Provide the [X, Y] coordinate of the cell's center where the given text is located.  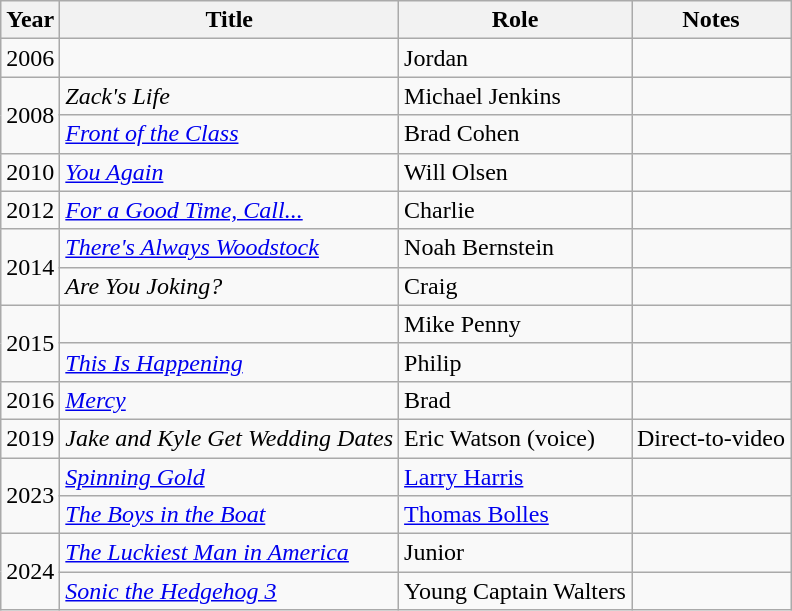
Sonic the Hedgehog 3 [230, 591]
Role [516, 20]
Thomas Bolles [516, 515]
Spinning Gold [230, 477]
2015 [30, 343]
For a Good Time, Call... [230, 210]
Craig [516, 286]
This Is Happening [230, 362]
2016 [30, 400]
2008 [30, 115]
Larry Harris [516, 477]
Brad Cohen [516, 134]
You Again [230, 172]
Jake and Kyle Get Wedding Dates [230, 438]
Brad [516, 400]
The Boys in the Boat [230, 515]
Eric Watson (voice) [516, 438]
2014 [30, 267]
There's Always Woodstock [230, 248]
Are You Joking? [230, 286]
Young Captain Walters [516, 591]
Year [30, 20]
Front of the Class [230, 134]
Mercy [230, 400]
Jordan [516, 58]
Noah Bernstein [516, 248]
Charlie [516, 210]
2006 [30, 58]
2012 [30, 210]
Mike Penny [516, 324]
Philip [516, 362]
2019 [30, 438]
Title [230, 20]
2024 [30, 572]
Zack's Life [230, 96]
2023 [30, 496]
Direct-to-video [712, 438]
The Luckiest Man in America [230, 553]
2010 [30, 172]
Notes [712, 20]
Will Olsen [516, 172]
Michael Jenkins [516, 96]
Junior [516, 553]
